Return [X, Y] of the center of cell containing provided text 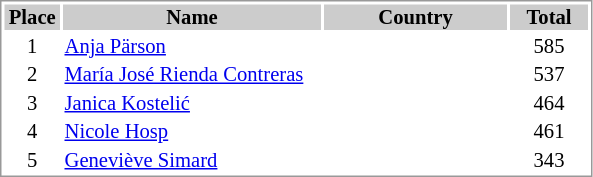
461 [549, 131]
Geneviève Simard [192, 160]
Janica Kostelić [192, 103]
Country [416, 17]
Total [549, 17]
343 [549, 160]
María José Rienda Contreras [192, 75]
4 [32, 131]
Anja Pärson [192, 46]
585 [549, 46]
Place [32, 17]
1 [32, 46]
537 [549, 75]
3 [32, 103]
5 [32, 160]
Nicole Hosp [192, 131]
464 [549, 103]
2 [32, 75]
Name [192, 17]
